Output the [X, Y] coordinate of the center of the cell containing the given text.  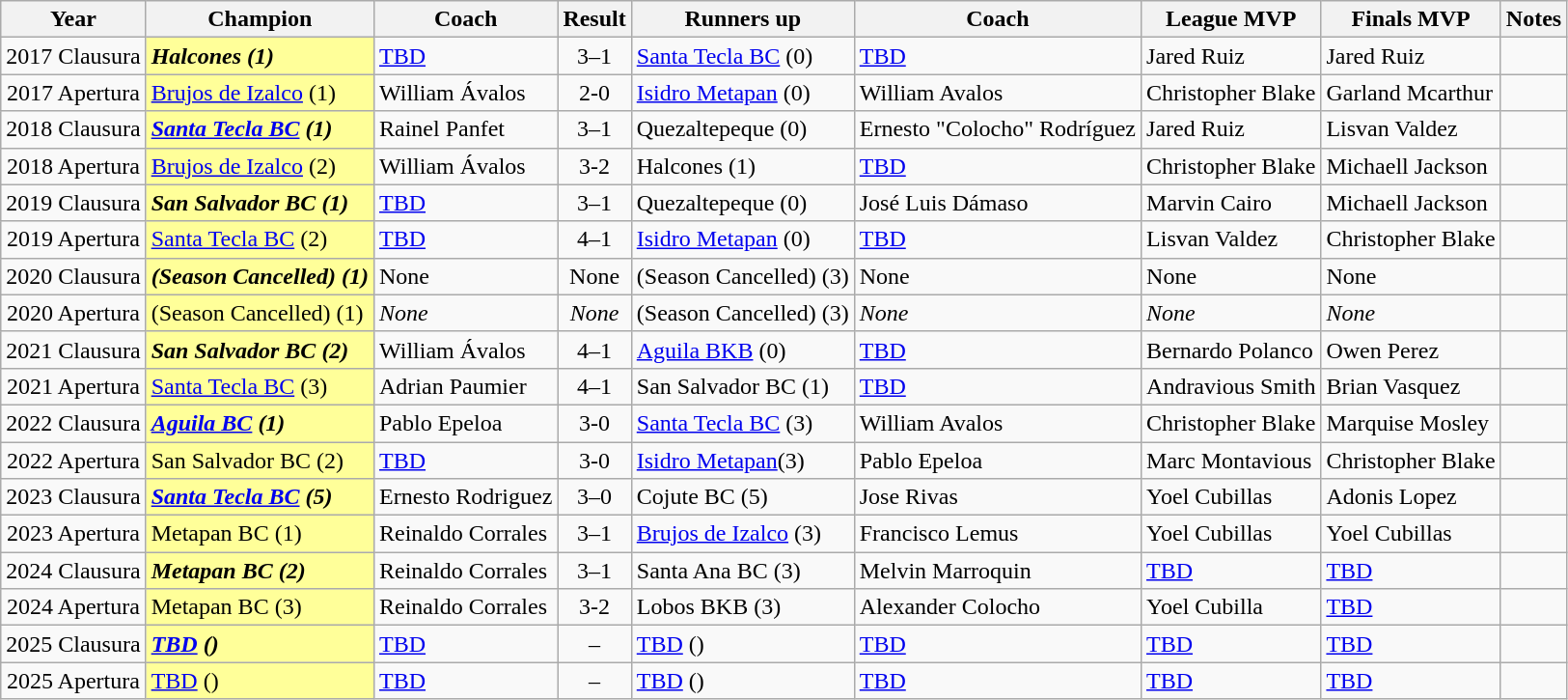
Santa Ana BC (3) [743, 571]
3–0 [594, 497]
2-0 [594, 93]
2022 Clausura [73, 423]
2019 Apertura [73, 239]
Melvin Marroquin [998, 571]
2024 Apertura [73, 607]
Metapan BC (3) [260, 607]
Owen Perez [1411, 350]
Aguila BC (1) [260, 423]
Yoel Cubilla [1231, 607]
Brian Vasquez [1411, 386]
Alexander Colocho [998, 607]
Marc Montavious [1231, 461]
Brujos de Izalco (3) [743, 534]
Rainel Panfet [465, 129]
2025 Apertura [73, 681]
2019 Clausura [73, 203]
Finals MVP [1411, 19]
League MVP [1231, 19]
2020 Apertura [73, 313]
Marquise Mosley [1411, 423]
2024 Clausura [73, 571]
Adonis Lopez [1411, 497]
Metapan BC (2) [260, 571]
Andravious Smith [1231, 386]
Metapan BC (1) [260, 534]
Jose Rivas [998, 497]
2017 Clausura [73, 56]
Champion [260, 19]
Santa Tecla BC (0) [743, 56]
Santa Tecla BC (5) [260, 497]
2023 Apertura [73, 534]
2018 Clausura [73, 129]
Runners up [743, 19]
Marvin Cairo [1231, 203]
2023 Clausura [73, 497]
Cojute BC (5) [743, 497]
Result [594, 19]
Santa Tecla BC (1) [260, 129]
2021 Apertura [73, 386]
Aguila BKB (0) [743, 350]
Adrian Paumier [465, 386]
2020 Clausura [73, 276]
Brujos de Izalco (1) [260, 93]
Bernardo Polanco [1231, 350]
2022 Apertura [73, 461]
Notes [1533, 19]
Year [73, 19]
Ernesto Rodriguez [465, 497]
Garland Mcarthur [1411, 93]
Santa Tecla BC (2) [260, 239]
Ernesto "Colocho" Rodríguez [998, 129]
Brujos de Izalco (2) [260, 166]
2018 Apertura [73, 166]
Francisco Lemus [998, 534]
José Luis Dámaso [998, 203]
Isidro Metapan(3) [743, 461]
2021 Clausura [73, 350]
2017 Apertura [73, 93]
Lobos BKB (3) [743, 607]
2025 Clausura [73, 644]
